Provide the (X, Y) coordinate of the cell's center where the given text is located.  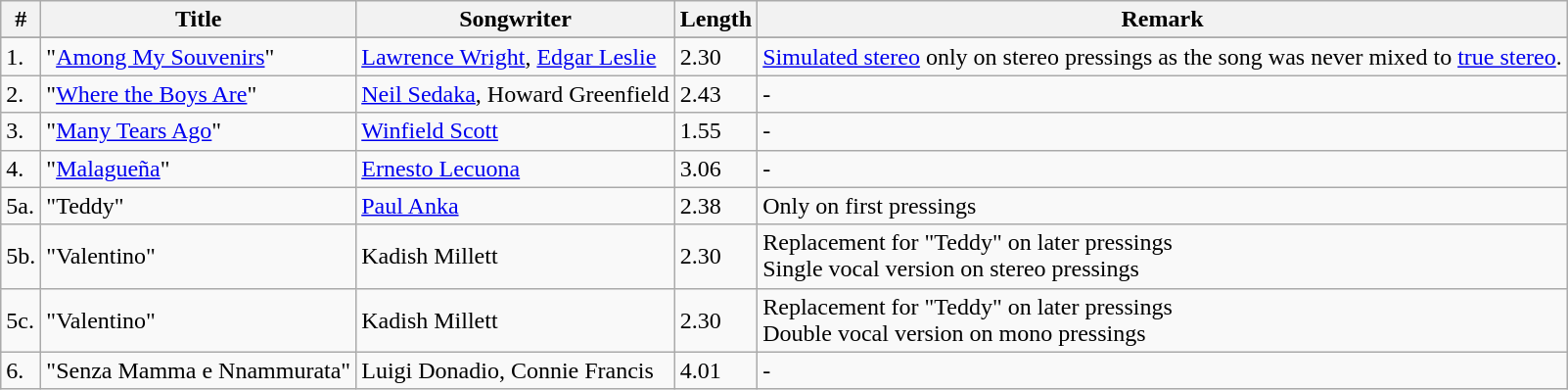
# (22, 20)
Paul Anka (516, 206)
"Among My Souvenirs" (199, 57)
1.55 (715, 131)
6. (22, 370)
"Many Tears Ago" (199, 131)
Replacement for "Teddy" on later pressingsSingle vocal version on stereo pressings (1163, 257)
"Where the Boys Are" (199, 94)
Ernesto Lecuona (516, 169)
"Malagueña" (199, 169)
4.01 (715, 370)
1. (22, 57)
"Teddy" (199, 206)
Songwriter (516, 20)
Neil Sedaka, Howard Greenfield (516, 94)
3. (22, 131)
5b. (22, 257)
5c. (22, 319)
2.43 (715, 94)
Title (199, 20)
Replacement for "Teddy" on later pressingsDouble vocal version on mono pressings (1163, 319)
Length (715, 20)
Simulated stereo only on stereo pressings as the song was never mixed to true stereo. (1163, 57)
Lawrence Wright, Edgar Leslie (516, 57)
3.06 (715, 169)
5a. (22, 206)
"Senza Mamma e Nnammurata" (199, 370)
Remark (1163, 20)
Only on first pressings (1163, 206)
Luigi Donadio, Connie Francis (516, 370)
Winfield Scott (516, 131)
2. (22, 94)
2.38 (715, 206)
4. (22, 169)
